Determine the [x, y] coordinate at the center of the cell enclosing the given text.  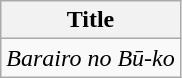
Title [90, 20]
Barairo no Bū-ko [90, 58]
